Identify which cell holds the provided text, then report its (x, y) central coordinate. 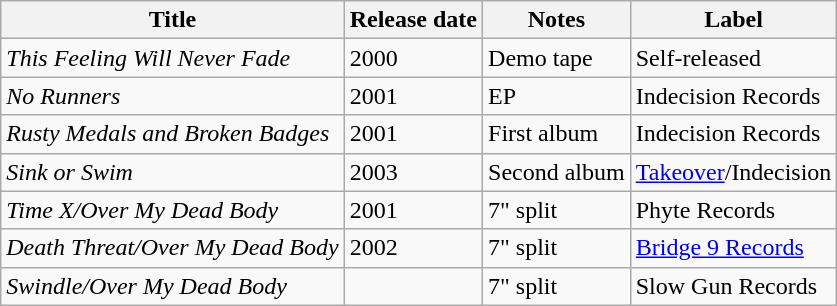
Phyte Records (734, 210)
Bridge 9 Records (734, 248)
Slow Gun Records (734, 286)
Sink or Swim (172, 172)
Second album (557, 172)
Title (172, 20)
First album (557, 134)
This Feeling Will Never Fade (172, 58)
2003 (413, 172)
EP (557, 96)
Release date (413, 20)
Label (734, 20)
Takeover/Indecision (734, 172)
Notes (557, 20)
2002 (413, 248)
Swindle/Over My Dead Body (172, 286)
No Runners (172, 96)
Death Threat/Over My Dead Body (172, 248)
Time X/Over My Dead Body (172, 210)
Rusty Medals and Broken Badges (172, 134)
2000 (413, 58)
Self-released (734, 58)
Demo tape (557, 58)
